Provide the (X, Y) coordinate of the cell's center where the given text is located.  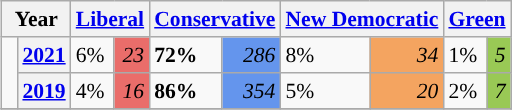
4% (92, 91)
Conservative (214, 19)
6% (92, 55)
20 (406, 91)
16 (132, 91)
5% (325, 91)
23 (132, 55)
286 (251, 55)
New Democratic (362, 19)
34 (406, 55)
86% (186, 91)
354 (251, 91)
72% (186, 55)
Year (36, 19)
Green (476, 19)
1% (465, 55)
8% (325, 55)
7 (499, 91)
2% (465, 91)
2021 (44, 55)
Liberal (110, 19)
2019 (44, 91)
5 (499, 55)
